Return (x, y) of the center of cell containing provided text 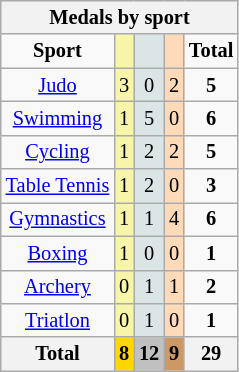
12 (149, 354)
Sport (58, 51)
Table Tennis (58, 186)
Cycling (58, 152)
Triatlon (58, 320)
Archery (58, 287)
Gymnastics (58, 219)
9 (174, 354)
Boxing (58, 253)
Judo (58, 85)
Swimming (58, 118)
8 (124, 354)
Medals by sport (120, 17)
29 (211, 354)
4 (174, 219)
